From the cell containing the given text, extract its center point as (x, y) coordinate. 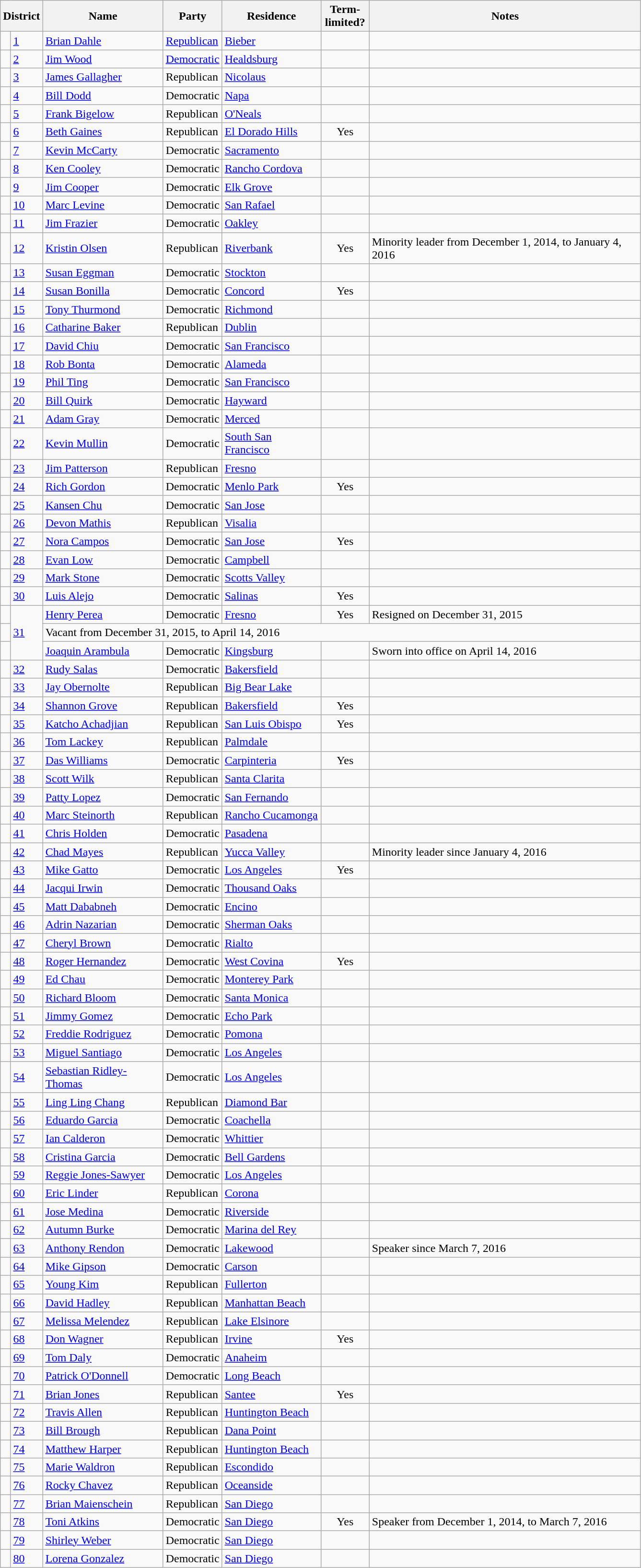
Melissa Melendez (103, 1321)
Patty Lopez (103, 797)
Monterey Park (271, 979)
David Hadley (103, 1303)
Rancho Cucamonga (271, 815)
15 (27, 309)
9 (27, 187)
59 (27, 1175)
45 (27, 907)
Elk Grove (271, 187)
Ling Ling Chang (103, 1102)
Toni Atkins (103, 1522)
Susan Eggman (103, 273)
Residence (271, 16)
Jim Patterson (103, 468)
Anaheim (271, 1357)
Adrin Nazarian (103, 925)
Sacramento (271, 150)
Brian Maienschein (103, 1504)
24 (27, 486)
Freddie Rodriguez (103, 1034)
Kevin Mullin (103, 443)
22 (27, 443)
Don Wagner (103, 1339)
Jim Cooper (103, 187)
Jay Obernolte (103, 687)
Adam Gray (103, 419)
Tony Thurmond (103, 309)
Coachella (271, 1120)
63 (27, 1248)
Ian Calderon (103, 1138)
31 (27, 633)
Palmdale (271, 742)
Carson (271, 1266)
Autumn Burke (103, 1230)
52 (27, 1034)
Diamond Bar (271, 1102)
Fullerton (271, 1285)
Healdsburg (271, 59)
Catharine Baker (103, 328)
Rob Bonta (103, 364)
26 (27, 523)
Scotts Valley (271, 578)
Richmond (271, 309)
Marc Levine (103, 205)
Jacqui Irwin (103, 888)
San Luis Obispo (271, 724)
Marie Waldron (103, 1467)
41 (27, 833)
10 (27, 205)
Speaker since March 7, 2016 (505, 1248)
33 (27, 687)
23 (27, 468)
13 (27, 273)
Echo Park (271, 1016)
South San Francisco (271, 443)
Mike Gatto (103, 870)
47 (27, 943)
Mike Gipson (103, 1266)
Yucca Valley (271, 851)
32 (27, 669)
Manhattan Beach (271, 1303)
San Fernando (271, 797)
Bieber (271, 41)
67 (27, 1321)
District (22, 16)
Lorena Gonzalez (103, 1558)
30 (27, 596)
38 (27, 778)
James Gallagher (103, 77)
72 (27, 1412)
Pasadena (271, 833)
Big Bear Lake (271, 687)
35 (27, 724)
Frank Bigelow (103, 114)
Miguel Santiago (103, 1052)
76 (27, 1485)
Scott Wilk (103, 778)
Irvine (271, 1339)
O'Neals (271, 114)
Concord (271, 291)
37 (27, 760)
28 (27, 560)
21 (27, 419)
Oakley (271, 223)
19 (27, 382)
29 (27, 578)
Rialto (271, 943)
55 (27, 1102)
Hayward (271, 401)
Beth Gaines (103, 132)
3 (27, 77)
Patrick O'Donnell (103, 1376)
Jim Frazier (103, 223)
Luis Alejo (103, 596)
Cheryl Brown (103, 943)
73 (27, 1430)
Jose Medina (103, 1212)
Name (103, 16)
Alameda (271, 364)
Kristin Olsen (103, 248)
Long Beach (271, 1376)
8 (27, 168)
Encino (271, 907)
50 (27, 998)
77 (27, 1504)
Travis Allen (103, 1412)
San Rafael (271, 205)
Das Williams (103, 760)
Bell Gardens (271, 1156)
42 (27, 851)
49 (27, 979)
Reggie Jones-Sawyer (103, 1175)
Joaquin Arambula (103, 651)
Henry Perea (103, 614)
Campbell (271, 560)
34 (27, 706)
Eduardo Garcia (103, 1120)
40 (27, 815)
Chris Holden (103, 833)
Evan Low (103, 560)
54 (27, 1077)
25 (27, 505)
Santa Clarita (271, 778)
36 (27, 742)
Corona (271, 1193)
Sherman Oaks (271, 925)
Shannon Grove (103, 706)
Brian Jones (103, 1394)
70 (27, 1376)
5 (27, 114)
Napa (271, 95)
Bill Dodd (103, 95)
Shirley Weber (103, 1540)
Jimmy Gomez (103, 1016)
Nora Campos (103, 541)
Jim Wood (103, 59)
58 (27, 1156)
Ken Cooley (103, 168)
16 (27, 328)
80 (27, 1558)
Nicolaus (271, 77)
Katcho Achadjian (103, 724)
12 (27, 248)
46 (27, 925)
Marc Steinorth (103, 815)
61 (27, 1212)
Riverbank (271, 248)
Brian Dahle (103, 41)
El Dorado Hills (271, 132)
Matt Dababneh (103, 907)
27 (27, 541)
78 (27, 1522)
Cristina Garcia (103, 1156)
Lake Elsinore (271, 1321)
Pomona (271, 1034)
Sworn into office on April 14, 2016 (505, 651)
64 (27, 1266)
68 (27, 1339)
Vacant from December 31, 2015, to April 14, 2016 (341, 633)
6 (27, 132)
Richard Bloom (103, 998)
Riverside (271, 1212)
Roger Hernandez (103, 961)
West Covina (271, 961)
Rudy Salas (103, 669)
Marina del Rey (271, 1230)
Tom Lackey (103, 742)
Matthew Harper (103, 1449)
Merced (271, 419)
Escondido (271, 1467)
Susan Bonilla (103, 291)
Sebastian Ridley-Thomas (103, 1077)
39 (27, 797)
Carpinteria (271, 760)
Kansen Chu (103, 505)
11 (27, 223)
56 (27, 1120)
69 (27, 1357)
66 (27, 1303)
65 (27, 1285)
62 (27, 1230)
Speaker from December 1, 2014, to March 7, 2016 (505, 1522)
Party (193, 16)
Phil Ting (103, 382)
17 (27, 346)
60 (27, 1193)
2 (27, 59)
Santa Monica (271, 998)
Term-limited? (345, 16)
Bill Brough (103, 1430)
Dana Point (271, 1430)
Tom Daly (103, 1357)
14 (27, 291)
Salinas (271, 596)
48 (27, 961)
Bill Quirk (103, 401)
Chad Mayes (103, 851)
57 (27, 1138)
18 (27, 364)
Resigned on December 31, 2015 (505, 614)
79 (27, 1540)
Lakewood (271, 1248)
Ed Chau (103, 979)
Menlo Park (271, 486)
43 (27, 870)
71 (27, 1394)
Rich Gordon (103, 486)
44 (27, 888)
Oceanside (271, 1485)
Eric Linder (103, 1193)
51 (27, 1016)
Minority leader since January 4, 2016 (505, 851)
Visalia (271, 523)
4 (27, 95)
Minority leader from December 1, 2014, to January 4, 2016 (505, 248)
Rancho Cordova (271, 168)
20 (27, 401)
7 (27, 150)
Stockton (271, 273)
1 (27, 41)
Whittier (271, 1138)
David Chiu (103, 346)
Thousand Oaks (271, 888)
Devon Mathis (103, 523)
Rocky Chavez (103, 1485)
74 (27, 1449)
75 (27, 1467)
Kingsburg (271, 651)
Anthony Rendon (103, 1248)
Mark Stone (103, 578)
Young Kim (103, 1285)
Dublin (271, 328)
53 (27, 1052)
Santee (271, 1394)
Notes (505, 16)
Kevin McCarty (103, 150)
